Extract the (x, y) coordinate from the center of the cell holding the provided text.  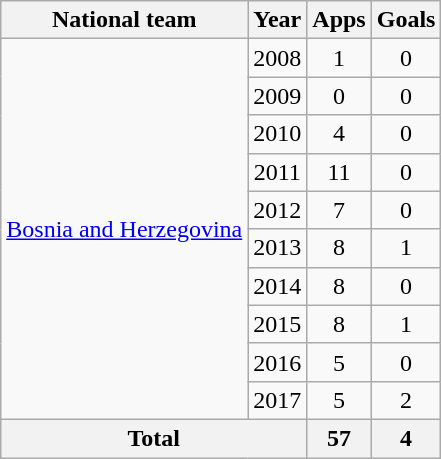
National team (124, 20)
2014 (278, 286)
2010 (278, 134)
2008 (278, 58)
7 (339, 210)
2011 (278, 172)
Total (154, 438)
2012 (278, 210)
Year (278, 20)
2016 (278, 362)
2009 (278, 96)
Bosnia and Herzegovina (124, 230)
Goals (406, 20)
2 (406, 400)
2015 (278, 324)
57 (339, 438)
11 (339, 172)
2017 (278, 400)
Apps (339, 20)
2013 (278, 248)
